Return (x, y) of the center of cell containing provided text 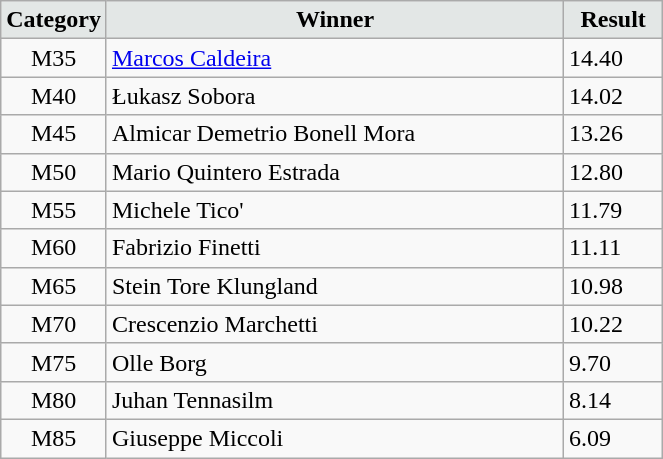
Result (614, 20)
Michele Tico' (334, 210)
14.40 (614, 58)
M70 (54, 324)
Fabrizio Finetti (334, 248)
11.79 (614, 210)
13.26 (614, 134)
M40 (54, 96)
Olle Borg (334, 362)
14.02 (614, 96)
Juhan Tennasilm (334, 400)
Crescenzio Marchetti (334, 324)
10.22 (614, 324)
M35 (54, 58)
M80 (54, 400)
Winner (334, 20)
M65 (54, 286)
M50 (54, 172)
M60 (54, 248)
8.14 (614, 400)
10.98 (614, 286)
M85 (54, 438)
Łukasz Sobora (334, 96)
M55 (54, 210)
Category (54, 20)
9.70 (614, 362)
M75 (54, 362)
Mario Quintero Estrada (334, 172)
6.09 (614, 438)
Stein Tore Klungland (334, 286)
Marcos Caldeira (334, 58)
Giuseppe Miccoli (334, 438)
11.11 (614, 248)
Almicar Demetrio Bonell Mora (334, 134)
M45 (54, 134)
12.80 (614, 172)
